Return [X, Y] of the center of cell containing provided text 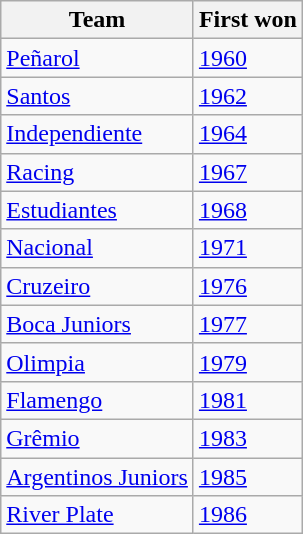
1967 [248, 172]
Argentinos Juniors [98, 477]
1985 [248, 477]
1976 [248, 286]
Peñarol [98, 58]
Olimpia [98, 362]
Estudiantes [98, 210]
Flamengo [98, 400]
1983 [248, 438]
First won [248, 20]
Boca Juniors [98, 324]
Santos [98, 96]
Team [98, 20]
Independiente [98, 134]
Grêmio [98, 438]
Racing [98, 172]
1981 [248, 400]
Nacional [98, 248]
1977 [248, 324]
1986 [248, 515]
1960 [248, 58]
1968 [248, 210]
1979 [248, 362]
Cruzeiro [98, 286]
1962 [248, 96]
River Plate [98, 515]
1964 [248, 134]
1971 [248, 248]
